Return (X, Y) of the center of cell containing provided text 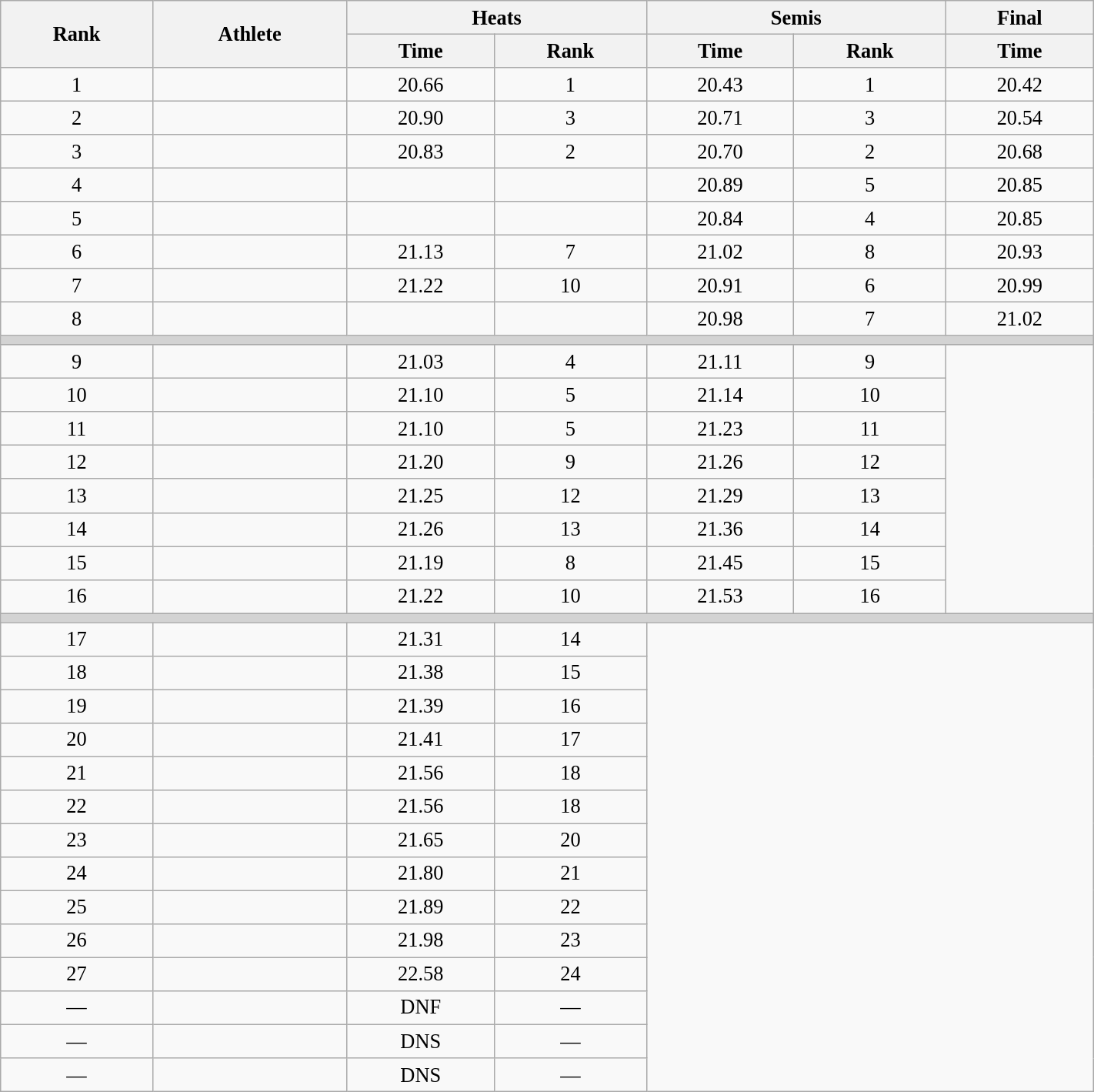
19 (77, 706)
21.89 (421, 907)
20.93 (1020, 252)
20.90 (421, 118)
20.91 (720, 286)
21.65 (421, 840)
Semis (795, 17)
21.29 (720, 496)
21.80 (421, 873)
20.66 (421, 84)
21.20 (421, 462)
20.68 (1020, 152)
21.11 (720, 362)
Athlete (249, 34)
20.42 (1020, 84)
21.23 (720, 429)
20.84 (720, 219)
21.14 (720, 395)
DNF (421, 1007)
21.53 (720, 596)
20.99 (1020, 286)
20.98 (720, 319)
25 (77, 907)
21.98 (421, 940)
21.36 (720, 529)
20.54 (1020, 118)
21.38 (421, 673)
20.70 (720, 152)
21.19 (421, 563)
21.45 (720, 563)
21.13 (421, 252)
20.43 (720, 84)
21.41 (421, 740)
21.03 (421, 362)
Heats (497, 17)
26 (77, 940)
20.89 (720, 185)
21.31 (421, 639)
21.39 (421, 706)
22.58 (421, 974)
27 (77, 974)
Final (1020, 17)
20.83 (421, 152)
20.71 (720, 118)
21.25 (421, 496)
